Provide the [X, Y] coordinate of the cell's center where the given text is located.  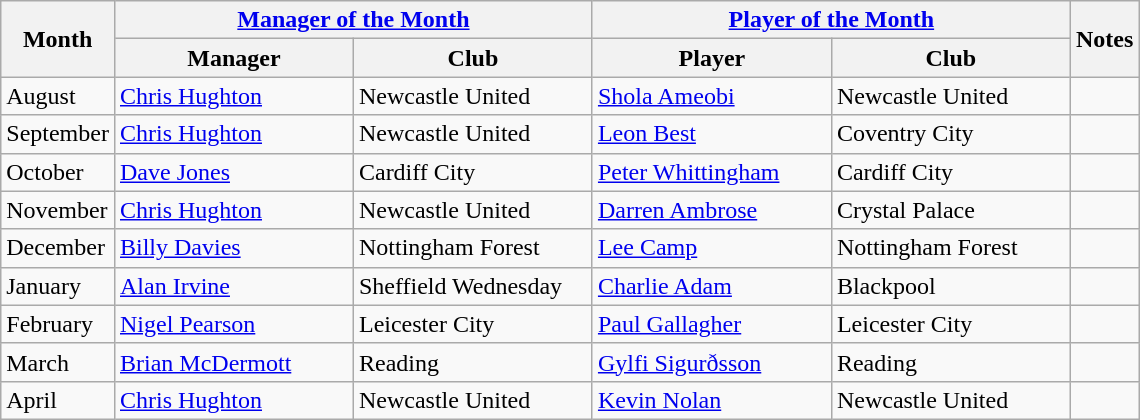
Manager of the Month [353, 20]
Dave Jones [234, 172]
Player [712, 58]
Gylfi Sigurðsson [712, 362]
Nigel Pearson [234, 324]
Crystal Palace [950, 210]
Paul Gallagher [712, 324]
November [58, 210]
Shola Ameobi [712, 96]
December [58, 248]
August [58, 96]
February [58, 324]
Peter Whittingham [712, 172]
Billy Davies [234, 248]
Leon Best [712, 134]
Notes [1104, 39]
September [58, 134]
October [58, 172]
March [58, 362]
Alan Irvine [234, 286]
Charlie Adam [712, 286]
Player of the Month [831, 20]
Month [58, 39]
Kevin Nolan [712, 400]
Manager [234, 58]
Brian McDermott [234, 362]
Coventry City [950, 134]
Lee Camp [712, 248]
Blackpool [950, 286]
January [58, 286]
Sheffield Wednesday [472, 286]
Darren Ambrose [712, 210]
April [58, 400]
